Detect which cell encompasses the target text, then output its (X, Y) center coordinate. 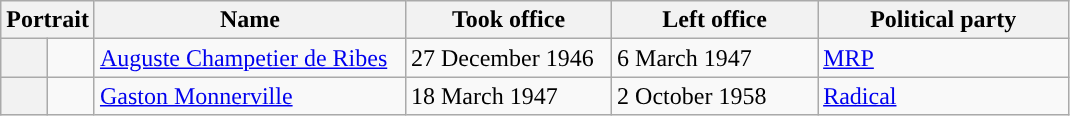
Portrait (48, 20)
2 October 1958 (715, 96)
MRP (944, 58)
Left office (715, 20)
Took office (508, 20)
Gaston Monnerville (250, 96)
Political party (944, 20)
6 March 1947 (715, 58)
18 March 1947 (508, 96)
Name (250, 20)
Radical (944, 96)
Auguste Champetier de Ribes (250, 58)
27 December 1946 (508, 58)
